Identify which cell holds the provided text, then report its (X, Y) central coordinate. 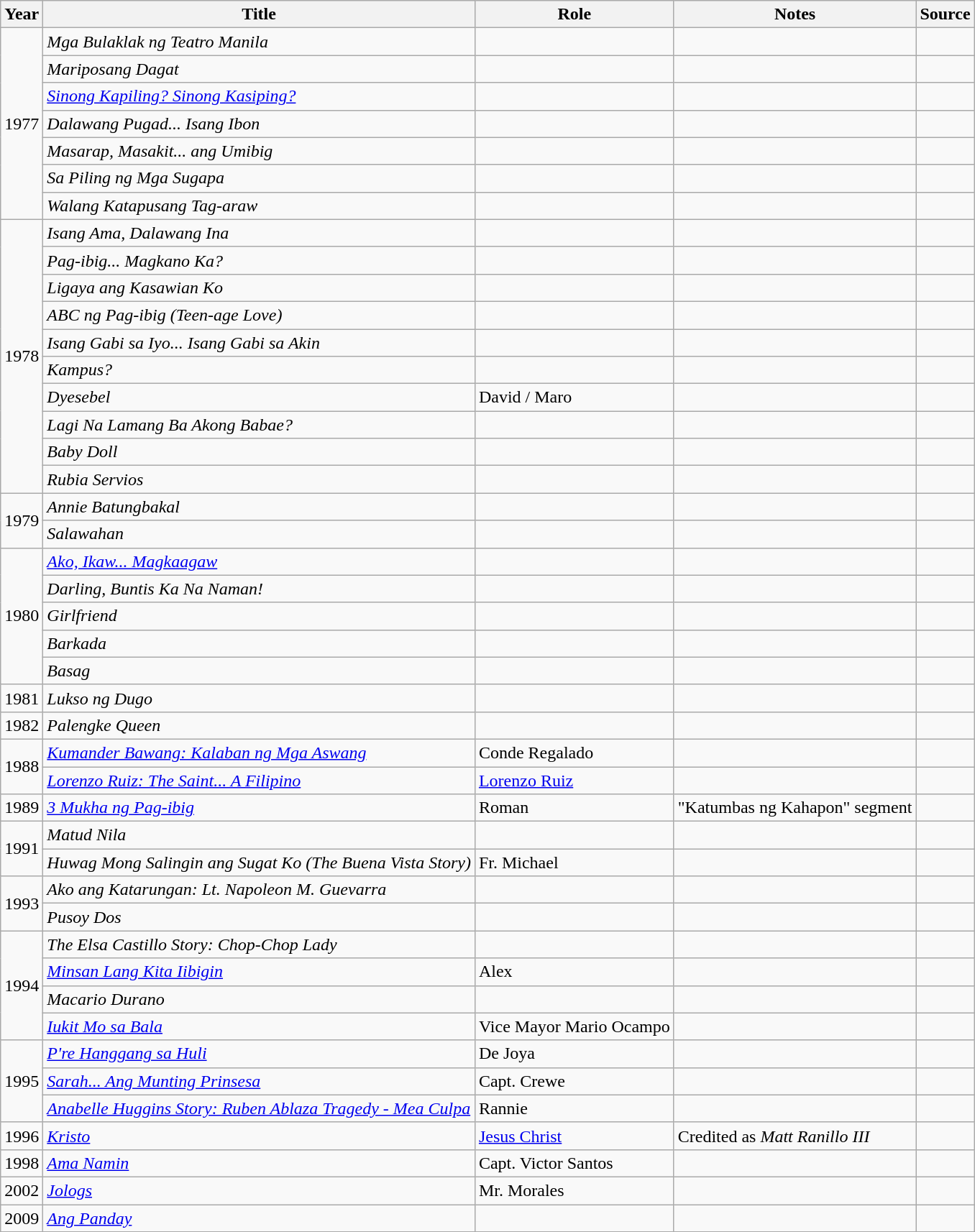
Alex (574, 972)
Mr. Morales (574, 1190)
Kristo (259, 1136)
1994 (22, 985)
Vice Mayor Mario Ocampo (574, 1026)
Dyesebel (259, 397)
Rannie (574, 1108)
Iukit Mo sa Bala (259, 1026)
Rubia Servios (259, 479)
Notes (795, 14)
De Joya (574, 1054)
Mga Bulaklak ng Teatro Manila (259, 42)
Salawahan (259, 534)
1993 (22, 904)
Fr. Michael (574, 863)
Credited as Matt Ranillo III (795, 1136)
1989 (22, 808)
Baby Doll (259, 452)
1996 (22, 1136)
Basag (259, 671)
1980 (22, 616)
Year (22, 14)
Masarap, Masakit... ang Umibig (259, 151)
1988 (22, 766)
Ama Namin (259, 1163)
Kumander Bawang: Kalaban ng Mga Aswang (259, 753)
Kampus? (259, 370)
Lorenzo Ruiz: The Saint... A Filipino (259, 780)
Jesus Christ (574, 1136)
Anabelle Huggins Story: Ruben Ablaza Tragedy - Mea Culpa (259, 1108)
Girlfriend (259, 616)
Annie Batungbakal (259, 507)
Walang Katapusang Tag-araw (259, 206)
2009 (22, 1218)
1982 (22, 725)
Pusoy Dos (259, 917)
1981 (22, 698)
Dalawang Pugad... Isang Ibon (259, 124)
Isang Ama, Dalawang Ina (259, 233)
Title (259, 14)
Lukso ng Dugo (259, 698)
Pag-ibig... Magkano Ka? (259, 260)
"Katumbas ng Kahapon" segment (795, 808)
Jologs (259, 1190)
Darling, Buntis Ka Na Naman! (259, 589)
Matud Nila (259, 835)
Ligaya ang Kasawian Ko (259, 288)
David / Maro (574, 397)
Capt. Crewe (574, 1081)
Roman (574, 808)
Barkada (259, 643)
Huwag Mong Salingin ang Sugat Ko (The Buena Vista Story) (259, 863)
The Elsa Castillo Story: Chop-Chop Lady (259, 944)
P're Hanggang sa Huli (259, 1054)
1977 (22, 124)
1998 (22, 1163)
Capt. Victor Santos (574, 1163)
Sarah... Ang Munting Prinsesa (259, 1081)
Ang Panday (259, 1218)
ABC ng Pag-ibig (Teen-age Love) (259, 315)
Sinong Kapiling? Sinong Kasiping? (259, 96)
Conde Regalado (574, 753)
Ako ang Katarungan: Lt. Napoleon M. Guevarra (259, 890)
1979 (22, 520)
Mariposang Dagat (259, 69)
Macario Durano (259, 999)
Lagi Na Lamang Ba Akong Babae? (259, 425)
Minsan Lang Kita Iibigin (259, 972)
1995 (22, 1081)
Isang Gabi sa Iyo... Isang Gabi sa Akin (259, 343)
3 Mukha ng Pag-ibig (259, 808)
Palengke Queen (259, 725)
Ako, Ikaw... Magkaagaw (259, 561)
2002 (22, 1190)
Source (945, 14)
Lorenzo Ruiz (574, 780)
1978 (22, 357)
Role (574, 14)
Sa Piling ng Mga Sugapa (259, 178)
1991 (22, 849)
